Search for the cell housing the specified text and yield its [x, y] center coordinate. 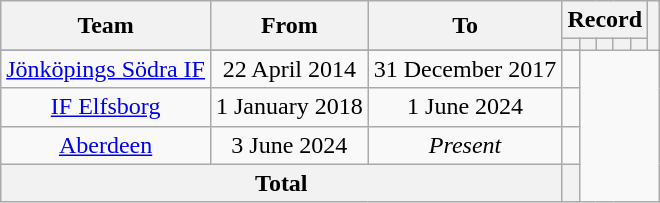
31 December 2017 [465, 69]
1 June 2024 [465, 107]
22 April 2014 [289, 69]
Record [605, 20]
3 June 2024 [289, 145]
Team [106, 26]
IF Elfsborg [106, 107]
Present [465, 145]
1 January 2018 [289, 107]
To [465, 26]
Jönköpings Södra IF [106, 69]
From [289, 26]
Aberdeen [106, 145]
Total [282, 183]
